Return the [X, Y] coordinate for the center point of the cell that contains the specified text.  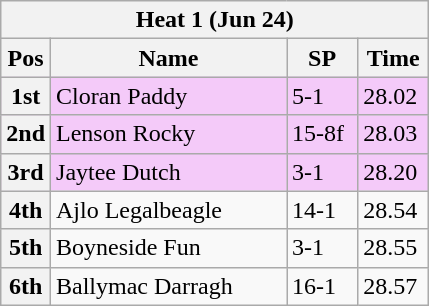
28.03 [394, 134]
4th [26, 210]
Heat 1 (Jun 24) [215, 20]
Ajlo Legalbeagle [169, 210]
14-1 [322, 210]
5th [26, 248]
2nd [26, 134]
28.57 [394, 286]
3rd [26, 172]
Lenson Rocky [169, 134]
5-1 [322, 96]
Name [169, 58]
Boyneside Fun [169, 248]
SP [322, 58]
28.54 [394, 210]
28.20 [394, 172]
Ballymac Darragh [169, 286]
28.02 [394, 96]
Time [394, 58]
28.55 [394, 248]
Jaytee Dutch [169, 172]
Cloran Paddy [169, 96]
6th [26, 286]
Pos [26, 58]
1st [26, 96]
15-8f [322, 134]
16-1 [322, 286]
